Extract the (X, Y) coordinate from the center of the cell holding the provided text.  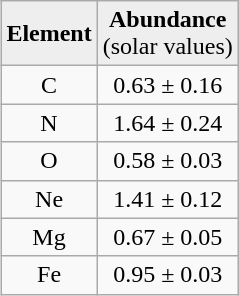
0.67 ± 0.05 (168, 237)
C (49, 85)
Element (49, 34)
1.41 ± 0.12 (168, 199)
O (49, 161)
0.63 ± 0.16 (168, 85)
N (49, 123)
Ne (49, 199)
Mg (49, 237)
Abundance(solar values) (168, 34)
0.95 ± 0.03 (168, 275)
1.64 ± 0.24 (168, 123)
Fe (49, 275)
0.58 ± 0.03 (168, 161)
